For the text-containing cell, return its midpoint in [X, Y] coordinate format. 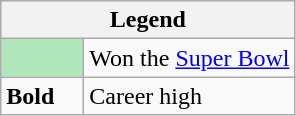
Won the Super Bowl [190, 58]
Bold [42, 96]
Career high [190, 96]
Legend [148, 20]
